Output the [x, y] coordinate of the center of the cell containing the given text.  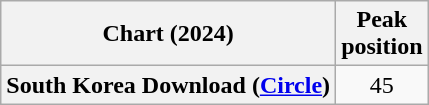
Peakposition [382, 34]
South Korea Download (Circle) [168, 85]
Chart (2024) [168, 34]
45 [382, 85]
